Locate the cell with the specified text and output its [x, y] center coordinate. 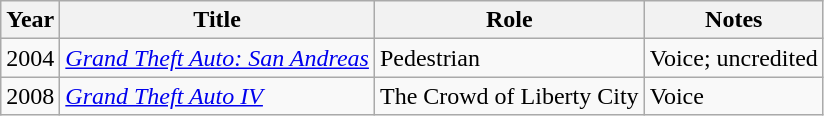
2004 [30, 58]
Role [509, 20]
Year [30, 20]
Title [218, 20]
Pedestrian [509, 58]
The Crowd of Liberty City [509, 96]
Voice; uncredited [734, 58]
Voice [734, 96]
Notes [734, 20]
Grand Theft Auto IV [218, 96]
Grand Theft Auto: San Andreas [218, 58]
2008 [30, 96]
